From the cell containing the given text, extract its center point as (x, y) coordinate. 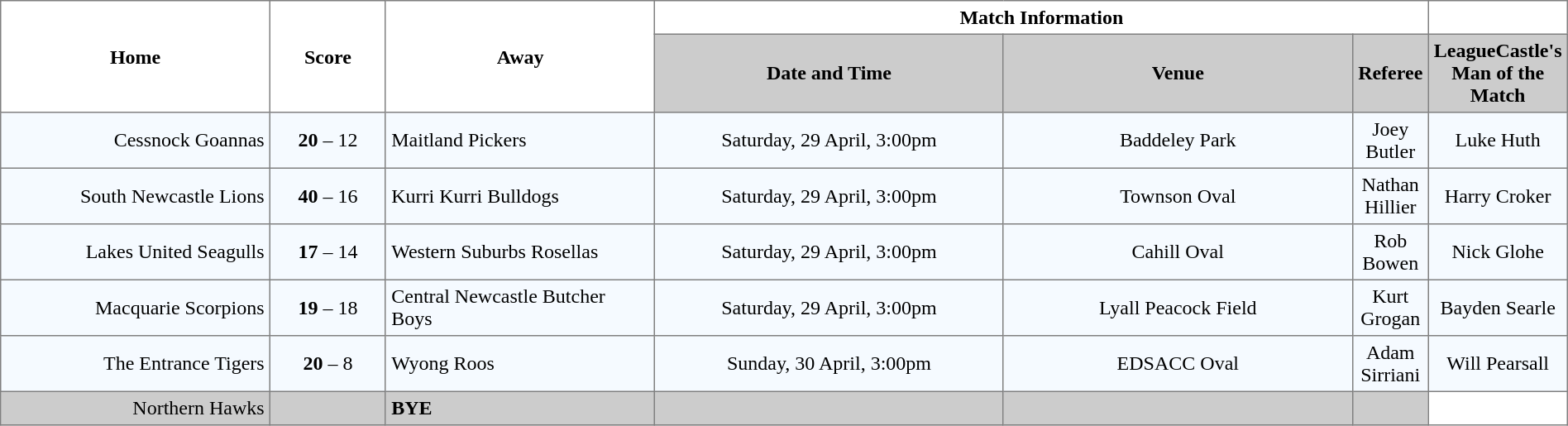
Macquarie Scorpions (136, 308)
Away (519, 56)
Rob Bowen (1390, 252)
Maitland Pickers (519, 141)
20 – 8 (327, 364)
South Newcastle Lions (136, 196)
The Entrance Tigers (136, 364)
Northern Hawks (136, 408)
LeagueCastle's Man of the Match (1498, 73)
Luke Huth (1498, 141)
Lyall Peacock Field (1178, 308)
Bayden Searle (1498, 308)
Nick Glohe (1498, 252)
Joey Butler (1390, 141)
Match Information (1042, 17)
Nathan Hillier (1390, 196)
Cessnock Goannas (136, 141)
Western Suburbs Rosellas (519, 252)
Harry Croker (1498, 196)
Wyong Roos (519, 364)
Lakes United Seagulls (136, 252)
Will Pearsall (1498, 364)
Referee (1390, 73)
Kurri Kurri Bulldogs (519, 196)
BYE (519, 408)
Townson Oval (1178, 196)
Date and Time (829, 73)
Venue (1178, 73)
Adam Sirriani (1390, 364)
Score (327, 56)
19 – 18 (327, 308)
40 – 16 (327, 196)
Baddeley Park (1178, 141)
Central Newcastle Butcher Boys (519, 308)
Home (136, 56)
Sunday, 30 April, 3:00pm (829, 364)
EDSACC Oval (1178, 364)
Cahill Oval (1178, 252)
17 – 14 (327, 252)
20 – 12 (327, 141)
Kurt Grogan (1390, 308)
